Search for the cell housing the specified text and yield its (x, y) center coordinate. 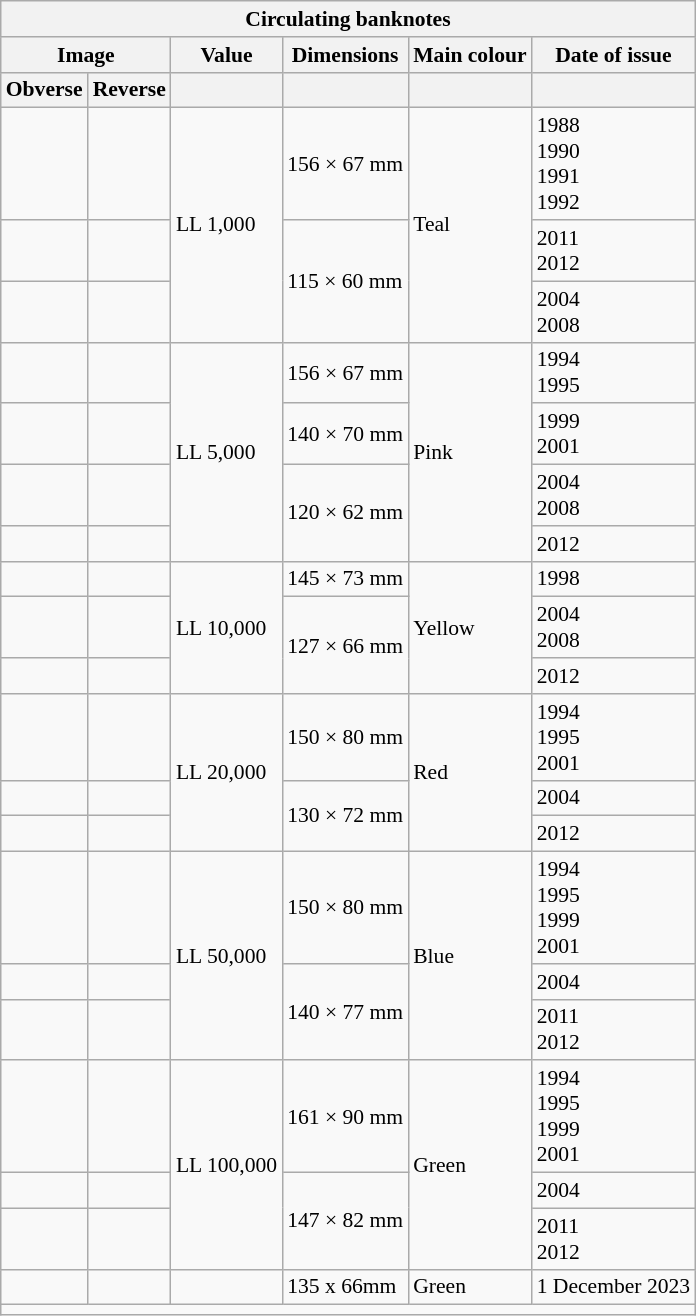
Main colour (470, 55)
19941995 (614, 372)
Obverse (44, 90)
LL 20,000 (226, 773)
Red (470, 773)
LL 10,000 (226, 627)
Date of issue (614, 55)
1 December 2023 (614, 1287)
1988199019911992 (614, 164)
Pink (470, 452)
Circulating banknotes (348, 19)
Value (226, 55)
19992001 (614, 434)
161 × 90 mm (345, 1117)
Dimensions (345, 55)
120 × 62 mm (345, 514)
140 × 70 mm (345, 434)
Blue (470, 956)
Teal (470, 225)
140 × 77 mm (345, 1012)
LL 5,000 (226, 452)
147 × 82 mm (345, 1222)
1998 (614, 579)
LL 50,000 (226, 956)
145 × 73 mm (345, 579)
LL 1,000 (226, 225)
127 × 66 mm (345, 646)
199419952001 (614, 738)
Yellow (470, 627)
115 × 60 mm (345, 281)
LL 100,000 (226, 1166)
135 x 66mm (345, 1287)
Image (86, 55)
Reverse (130, 90)
130 × 72 mm (345, 816)
